Extract the [x, y] coordinate from the center of the cell holding the provided text.  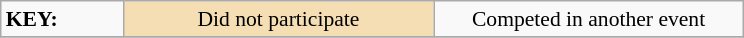
Competed in another event [589, 19]
Did not participate [278, 19]
KEY: [62, 19]
